Extract the (x, y) coordinate from the center of the cell holding the provided text.  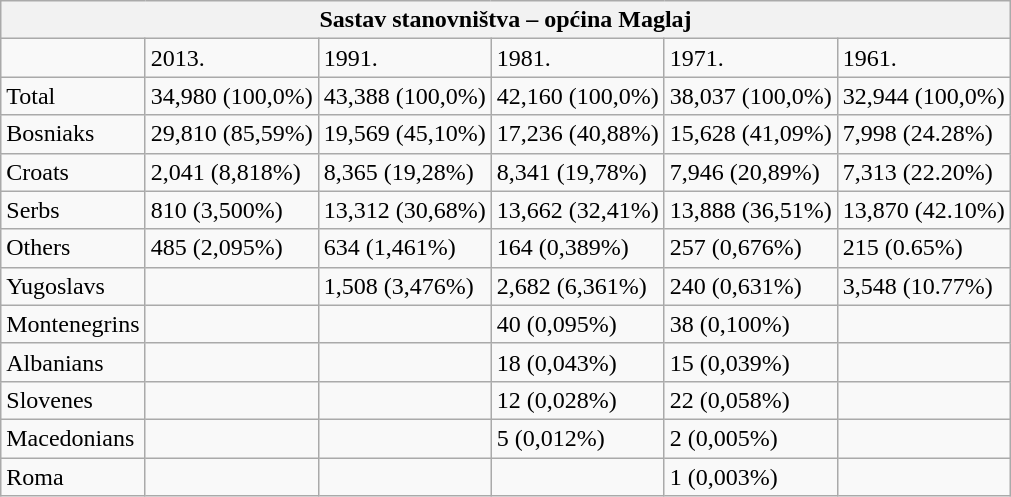
29,810 (85,59%) (232, 134)
1961. (924, 58)
2 (0,005%) (750, 438)
Montenegrins (73, 324)
Yugoslavs (73, 286)
13,312 (30,68%) (404, 210)
1971. (750, 58)
Macedonians (73, 438)
18 (0,043%) (578, 362)
22 (0,058%) (750, 400)
Serbs (73, 210)
2,682 (6,361%) (578, 286)
7,313 (22.20%) (924, 172)
2,041 (8,818%) (232, 172)
15 (0,039%) (750, 362)
257 (0,676%) (750, 248)
1,508 (3,476%) (404, 286)
17,236 (40,88%) (578, 134)
240 (0,631%) (750, 286)
12 (0,028%) (578, 400)
13,870 (42.10%) (924, 210)
Roma (73, 477)
Bosniaks (73, 134)
Sastav stanovništva – općina Maglaj (506, 20)
810 (3,500%) (232, 210)
38 (0,100%) (750, 324)
15,628 (41,09%) (750, 134)
1991. (404, 58)
164 (0,389%) (578, 248)
Slovenes (73, 400)
Albanians (73, 362)
43,388 (100,0%) (404, 96)
Total (73, 96)
8,365 (19,28%) (404, 172)
Croats (73, 172)
8,341 (19,78%) (578, 172)
38,037 (100,0%) (750, 96)
13,888 (36,51%) (750, 210)
2013. (232, 58)
19,569 (45,10%) (404, 134)
40 (0,095%) (578, 324)
1981. (578, 58)
34,980 (100,0%) (232, 96)
42,160 (100,0%) (578, 96)
7,998 (24.28%) (924, 134)
485 (2,095%) (232, 248)
215 (0.65%) (924, 248)
Others (73, 248)
634 (1,461%) (404, 248)
32,944 (100,0%) (924, 96)
3,548 (10.77%) (924, 286)
1 (0,003%) (750, 477)
13,662 (32,41%) (578, 210)
5 (0,012%) (578, 438)
7,946 (20,89%) (750, 172)
